Extract the [X, Y] coordinate from the center of the cell holding the provided text.  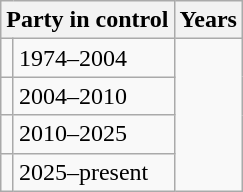
Party in control [88, 20]
Years [208, 20]
2010–2025 [94, 134]
1974–2004 [94, 58]
2025–present [94, 172]
2004–2010 [94, 96]
